Pinpoint the cell where the given text exists, returning its (X, Y) midpoint coordinate. 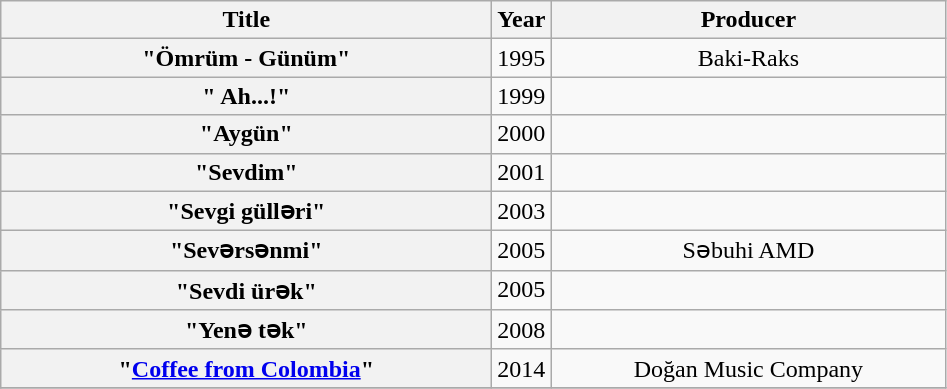
Səbuhi AMD (748, 251)
1995 (522, 58)
2003 (522, 211)
"Sevdim" (246, 172)
1999 (522, 96)
"Coffee from Colombia" (246, 368)
Year (522, 20)
2000 (522, 134)
Baki-Raks (748, 58)
"Sevdi ürək" (246, 290)
Doğan Music Company (748, 368)
"Yenə tək" (246, 330)
"Ömrüm - Günüm" (246, 58)
"Sevərsənmi" (246, 251)
Title (246, 20)
Producer (748, 20)
2008 (522, 330)
"Aygün" (246, 134)
" Ah...!" (246, 96)
2001 (522, 172)
2014 (522, 368)
"Sevgi gülləri" (246, 211)
